For the text-containing cell, return its midpoint in [x, y] coordinate format. 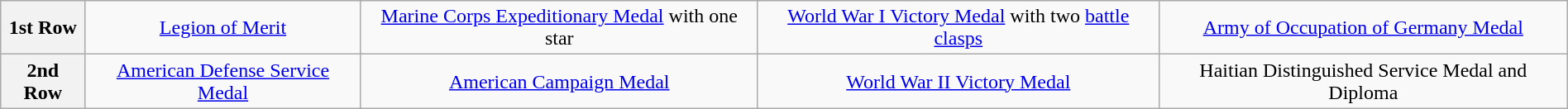
American Defense Service Medal [223, 81]
Army of Occupation of Germany Medal [1363, 28]
Legion of Merit [223, 28]
World War I Victory Medal with two battle clasps [958, 28]
Marine Corps Expeditionary Medal with one star [559, 28]
2nd Row [43, 81]
World War II Victory Medal [958, 81]
Haitian Distinguished Service Medal and Diploma [1363, 81]
American Campaign Medal [559, 81]
1st Row [43, 28]
